Find where the given text appears and provide that cell's center as (X, Y) coordinate. 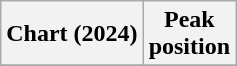
Peakposition (189, 34)
Chart (2024) (72, 34)
